From the cell containing the given text, extract its center point as [x, y] coordinate. 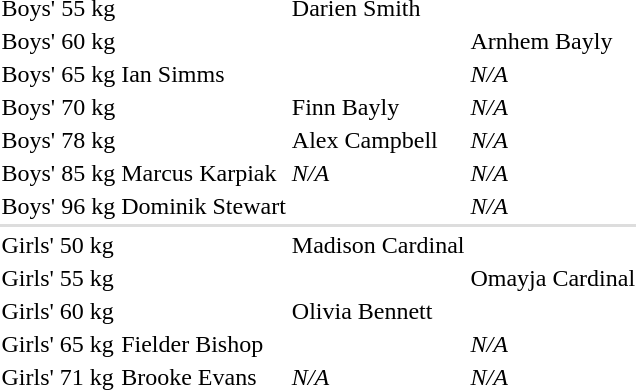
Ian Simms [204, 74]
N/A [378, 173]
Boys' 70 kg [58, 107]
Girls' 65 kg [58, 344]
Alex Campbell [378, 140]
Boys' 96 kg [58, 206]
Olivia Bennett [378, 311]
Girls' 60 kg [58, 311]
Boys' 60 kg [58, 41]
Madison Cardinal [378, 245]
Finn Bayly [378, 107]
Marcus Karpiak [204, 173]
Girls' 50 kg [58, 245]
Girls' 55 kg [58, 278]
Boys' 65 kg [58, 74]
Dominik Stewart [204, 206]
Fielder Bishop [204, 344]
Boys' 78 kg [58, 140]
Boys' 85 kg [58, 173]
